Provide the (X, Y) coordinate of the cell's center where the given text is located.  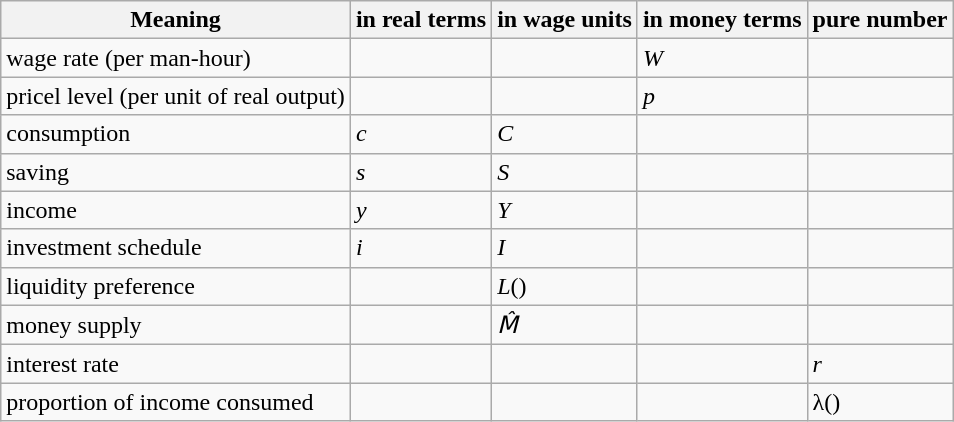
money supply (176, 325)
proportion of income consumed (176, 402)
λ() (880, 402)
W (722, 58)
Y (565, 210)
pure number (880, 20)
in wage units (565, 20)
in real terms (420, 20)
saving (176, 172)
consumption (176, 134)
C (565, 134)
pricel level (per unit of real output) (176, 96)
investment schedule (176, 248)
in money terms (722, 20)
i (420, 248)
c (420, 134)
L() (565, 286)
liquidity preference (176, 286)
s (420, 172)
I (565, 248)
S (565, 172)
r (880, 364)
income (176, 210)
y (420, 210)
Meaning (176, 20)
M̂ (565, 325)
p (722, 96)
wage rate (per man-hour) (176, 58)
interest rate (176, 364)
